Identify which cell holds the provided text, then report its [X, Y] central coordinate. 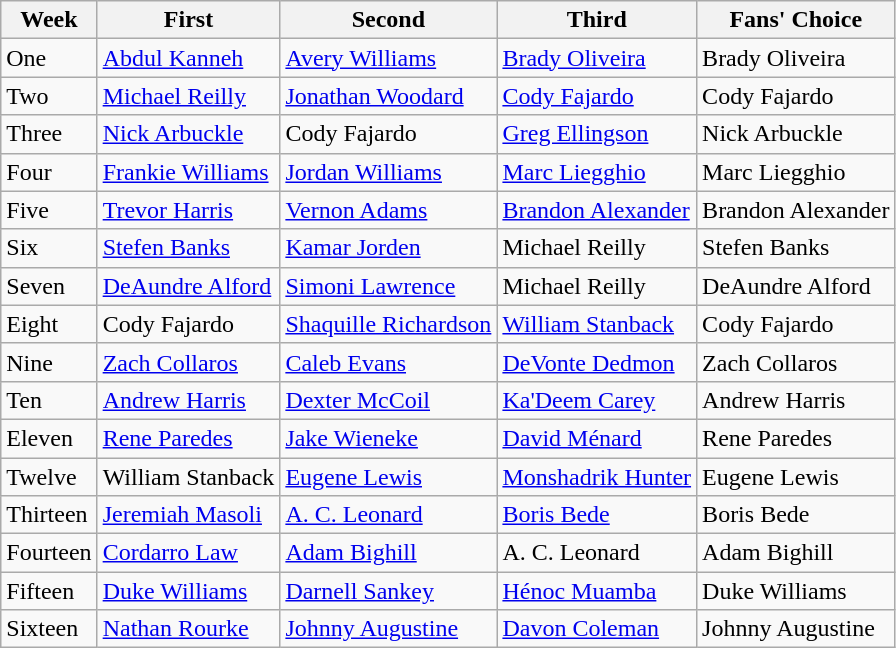
Vernon Adams [388, 210]
Hénoc Muamba [597, 591]
Davon Coleman [597, 629]
Fans' Choice [796, 20]
Ka'Deem Carey [597, 400]
Nine [49, 362]
Monshadrik Hunter [597, 477]
Ten [49, 400]
Abdul Kanneh [188, 58]
Jonathan Woodard [388, 96]
Third [597, 20]
Nathan Rourke [188, 629]
Dexter McCoil [388, 400]
Avery Williams [388, 58]
Shaquille Richardson [388, 324]
Twelve [49, 477]
Kamar Jorden [388, 248]
Frankie Williams [188, 172]
Eight [49, 324]
Six [49, 248]
Darnell Sankey [388, 591]
Five [49, 210]
Second [388, 20]
First [188, 20]
Simoni Lawrence [388, 286]
Seven [49, 286]
Thirteen [49, 515]
Greg Ellingson [597, 134]
David Ménard [597, 438]
Jordan Williams [388, 172]
Four [49, 172]
Two [49, 96]
Three [49, 134]
DeVonte Dedmon [597, 362]
One [49, 58]
Fifteen [49, 591]
Trevor Harris [188, 210]
Fourteen [49, 553]
Caleb Evans [388, 362]
Eleven [49, 438]
Sixteen [49, 629]
Cordarro Law [188, 553]
Jeremiah Masoli [188, 515]
Jake Wieneke [388, 438]
Week [49, 20]
